Identify which cell holds the provided text, then report its [X, Y] central coordinate. 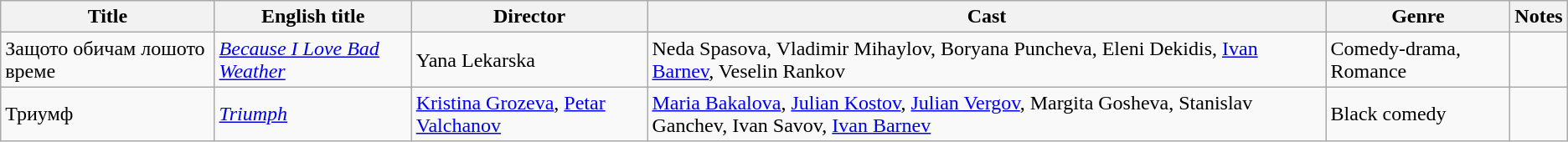
Genre [1418, 17]
Black comedy [1418, 114]
Triumph [313, 114]
Title [107, 17]
Notes [1539, 17]
Защото обичам лошото време [107, 60]
Director [529, 17]
Yana Lekarska [529, 60]
Cast [987, 17]
Maria Bakalova, Julian Kostov, Julian Vergov, Margita Gosheva, Stanislav Ganchev, Ivan Savov, Ivan Barnev [987, 114]
Neda Spasova, Vladimir Mihaylov, Boryana Puncheva, Eleni Dekidis, Ivan Barnev, Veselin Rankov [987, 60]
English title [313, 17]
Comedy-drama, Romance [1418, 60]
Kristina Grozeva, Petar Valchanov [529, 114]
Because I Love Bad Weather [313, 60]
Триумф [107, 114]
